Search for the cell housing the specified text and yield its (X, Y) center coordinate. 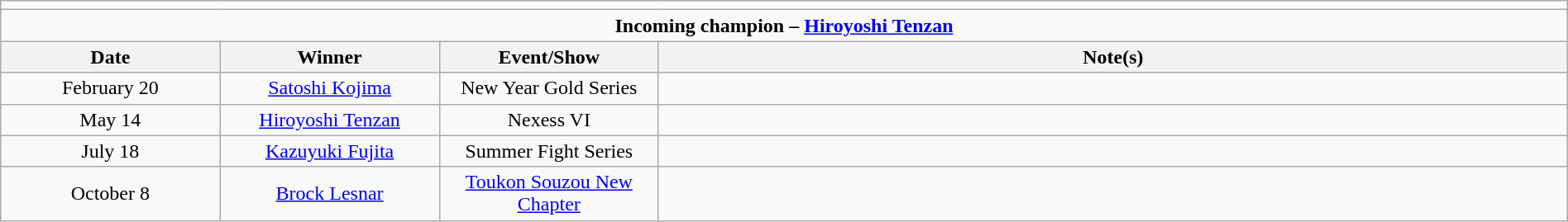
February 20 (111, 88)
Brock Lesnar (329, 193)
Summer Fight Series (549, 151)
Date (111, 57)
Incoming champion – Hiroyoshi Tenzan (784, 26)
Satoshi Kojima (329, 88)
Toukon Souzou New Chapter (549, 193)
Winner (329, 57)
Nexess VI (549, 120)
October 8 (111, 193)
Hiroyoshi Tenzan (329, 120)
July 18 (111, 151)
New Year Gold Series (549, 88)
Kazuyuki Fujita (329, 151)
Event/Show (549, 57)
May 14 (111, 120)
Note(s) (1113, 57)
